Search for the cell housing the specified text and yield its (X, Y) center coordinate. 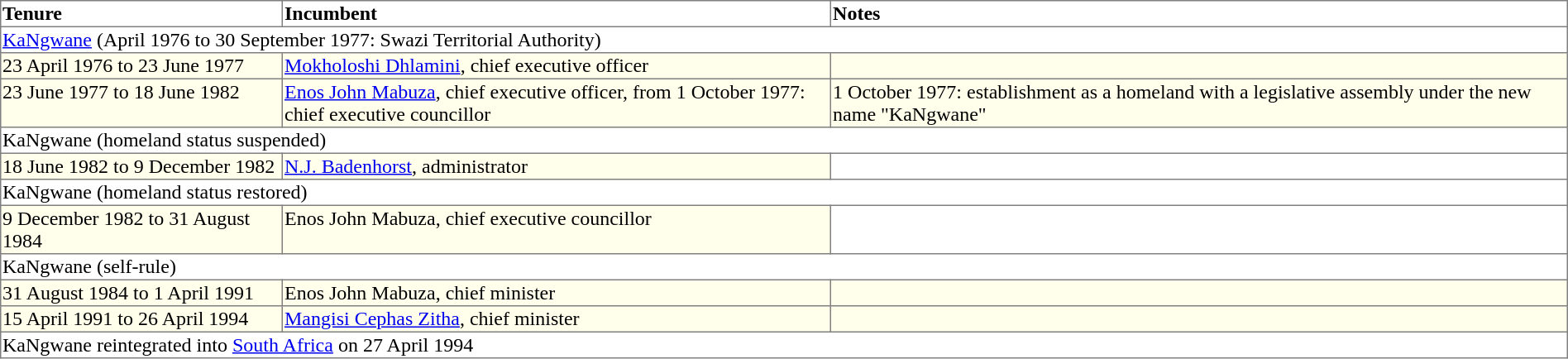
KaNgwane (homeland status restored) (784, 193)
Enos John Mabuza, chief executive councillor (557, 229)
9 December 1982 to 31 August 1984 (142, 229)
18 June 1982 to 9 December 1982 (142, 166)
23 April 1976 to 23 June 1977 (142, 66)
Tenure (142, 14)
Enos John Mabuza, chief executive officer, from 1 October 1977: chief executive councillor (557, 103)
KaNgwane reintegrated into South Africa on 27 April 1994 (784, 345)
Incumbent (557, 14)
Mangisi Cephas Zitha, chief minister (557, 319)
23 June 1977 to 18 June 1982 (142, 103)
Notes (1199, 14)
31 August 1984 to 1 April 1991 (142, 293)
Mokholoshi Dhlamini, chief executive officer (557, 66)
Enos John Mabuza, chief minister (557, 293)
N.J. Badenhorst, administrator (557, 166)
1 October 1977: establishment as a homeland with a legislative assembly under the new name "KaNgwane" (1199, 103)
KaNgwane (April 1976 to 30 September 1977: Swazi Territorial Authority) (784, 40)
15 April 1991 to 26 April 1994 (142, 319)
KaNgwane (homeland status suspended) (784, 141)
KaNgwane (self-rule) (784, 267)
